Return the (X, Y) coordinate for the center point of the cell that contains the specified text.  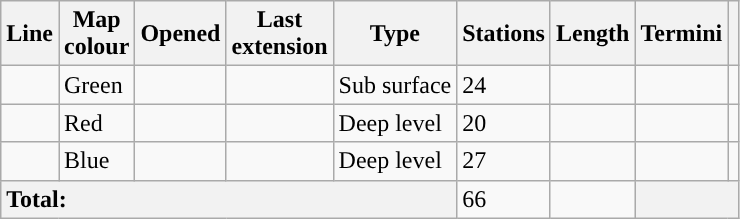
24 (504, 85)
66 (504, 199)
Line (30, 34)
Green (96, 85)
Length (592, 34)
20 (504, 123)
Opened (180, 34)
Type (395, 34)
Red (96, 123)
Mapcolour (96, 34)
Stations (504, 34)
Sub surface (395, 85)
Total: (229, 199)
27 (504, 161)
Lastextension (280, 34)
Termini (682, 34)
Blue (96, 161)
